Pinpoint the cell where the given text exists, returning its (X, Y) midpoint coordinate. 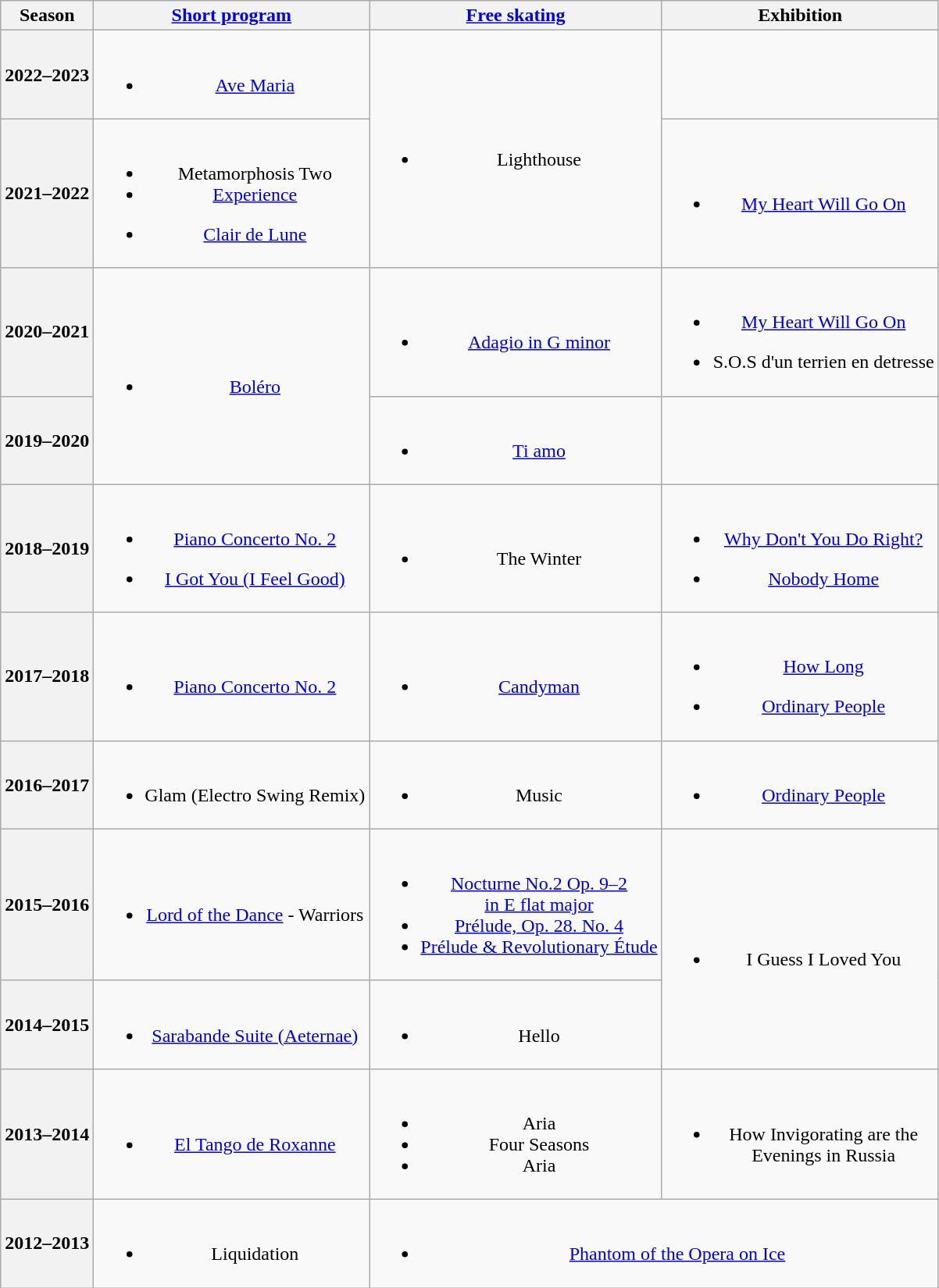
Lord of the Dance - Warriors (231, 904)
Piano Concerto No. 2 (231, 676)
2016–2017 (47, 784)
Nocturne No.2 Op. 9–2 in E flat majorPrélude, Op. 28. No. 4Prélude & Revolutionary Étude (516, 904)
Season (47, 16)
The Winter (516, 548)
My Heart Will Go On (800, 194)
2012–2013 (47, 1243)
Free skating (516, 16)
I Guess I Loved You (800, 948)
2018–2019 (47, 548)
Short program (231, 16)
Piano Concerto No. 2 I Got You (I Feel Good) (231, 548)
Sarabande Suite (Aeternae) (231, 1025)
2022–2023 (47, 75)
Ave Maria (231, 75)
2017–2018 (47, 676)
Candyman (516, 676)
El Tango de Roxanne (231, 1134)
Aria Four Seasons Aria (516, 1134)
Why Don't You Do Right? Nobody Home (800, 548)
Exhibition (800, 16)
2014–2015 (47, 1025)
2019–2020 (47, 441)
Adagio in G minor (516, 332)
Glam (Electro Swing Remix) (231, 784)
Phantom of the Opera on Ice (654, 1243)
2021–2022 (47, 194)
Ti amo (516, 441)
Metamorphosis Two Experience Clair de Lune (231, 194)
2020–2021 (47, 332)
Liquidation (231, 1243)
Hello (516, 1025)
My Heart Will Go On S.O.S d'un terrien en detresse (800, 332)
How Invigorating are the Evenings in Russia (800, 1134)
Lighthouse (516, 149)
Boléro (231, 376)
2015–2016 (47, 904)
How Long Ordinary People (800, 676)
Music (516, 784)
Ordinary People (800, 784)
2013–2014 (47, 1134)
